Extract the (x, y) coordinate from the center of the cell holding the provided text.  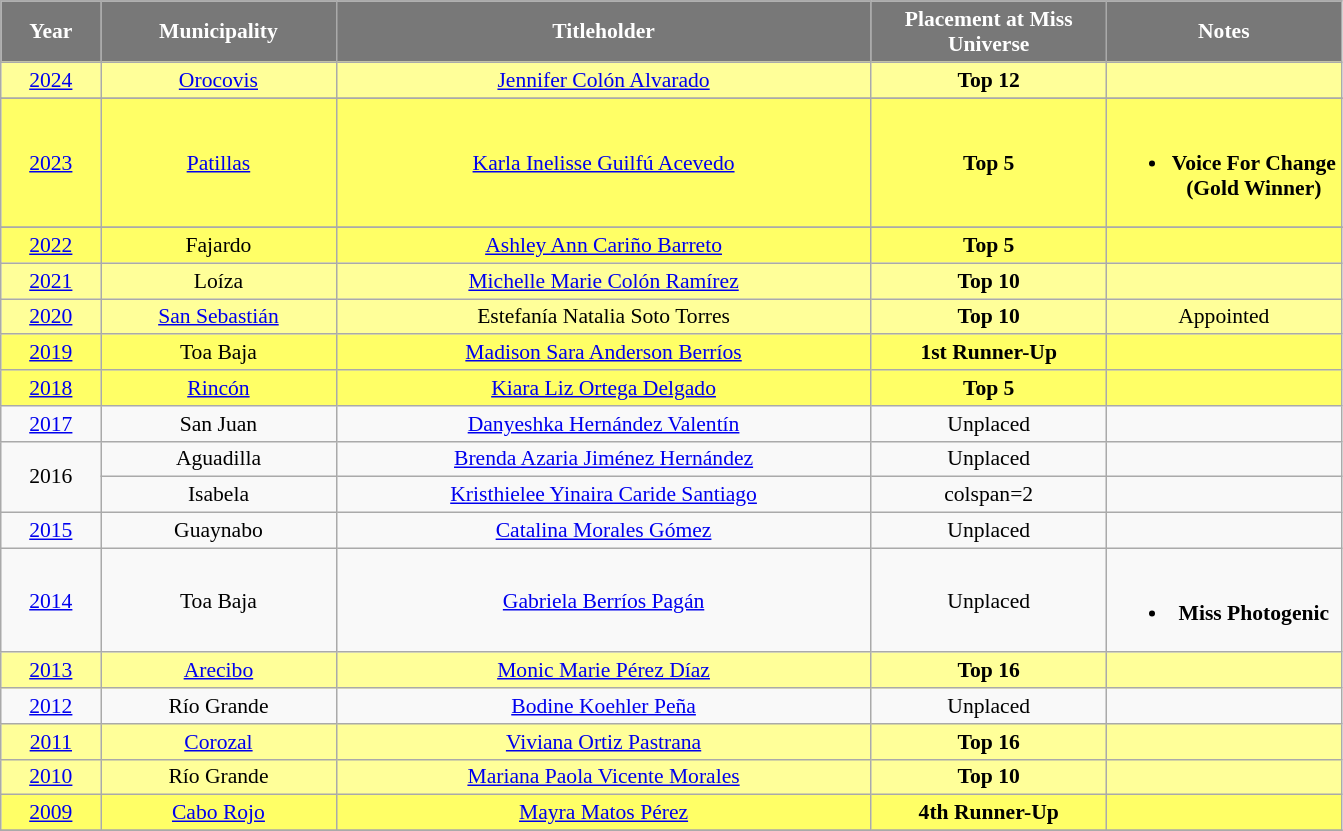
Orocovis (218, 80)
Gabriela Berríos Pagán (604, 600)
Kiara Liz Ortega Delgado (604, 388)
Guaynabo (218, 531)
Cabo Rojo (218, 813)
Mariana Paola Vicente Morales (604, 777)
2012 (51, 706)
Municipality (218, 32)
Aguadilla (218, 459)
2020 (51, 317)
Estefanía Natalia Soto Torres (604, 317)
2014 (51, 600)
Top 12 (988, 80)
1st Runner-Up (988, 353)
Fajardo (218, 246)
Jennifer Colón Alvarado (604, 80)
2021 (51, 281)
2009 (51, 813)
2010 (51, 777)
Appointed (1224, 317)
2018 (51, 388)
Notes (1224, 32)
Brenda Azaria Jiménez Hernández (604, 459)
2019 (51, 353)
Placement at Miss Universe (988, 32)
Arecibo (218, 671)
2016 (51, 476)
Corozal (218, 742)
San Juan (218, 424)
Ashley Ann Cariño Barreto (604, 246)
Miss Photogenic (1224, 600)
Monic Marie Pérez Díaz (604, 671)
San Sebastián (218, 317)
4th Runner-Up (988, 813)
2015 (51, 531)
Rincón (218, 388)
Catalina Morales Gómez (604, 531)
Viviana Ortiz Pastrana (604, 742)
Isabela (218, 495)
2024 (51, 80)
Mayra Matos Pérez (604, 813)
2017 (51, 424)
colspan=2 (988, 495)
Michelle Marie Colón Ramírez (604, 281)
Karla Inelisse Guilfú Acevedo (604, 163)
Danyeshka Hernández Valentín (604, 424)
Titleholder (604, 32)
2023 (51, 163)
Loíza (218, 281)
Voice For Change (Gold Winner) (1224, 163)
2013 (51, 671)
Bodine Koehler Peña (604, 706)
Madison Sara Anderson Berríos (604, 353)
2011 (51, 742)
Patillas (218, 163)
Kristhielee Yinaira Caride Santiago (604, 495)
2022 (51, 246)
Year (51, 32)
